Find where the given text appears and provide that cell's center as (X, Y) coordinate. 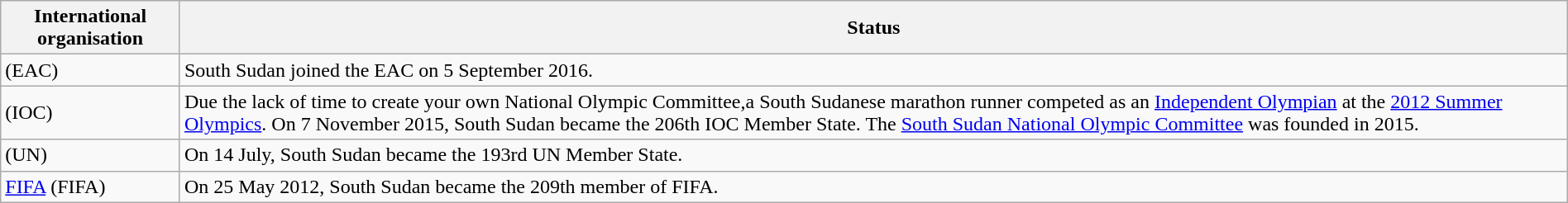
Status (873, 28)
On 14 July, South Sudan became the 193rd UN Member State. (873, 155)
(UN) (91, 155)
South Sudan joined the EAC on 5 September 2016. (873, 70)
FIFA (FIFA) (91, 186)
(EAC) (91, 70)
International organisation (91, 28)
(IOC) (91, 112)
On 25 May 2012, South Sudan became the 209th member of FIFA. (873, 186)
